Find where the given text appears and provide that cell's center as (X, Y) coordinate. 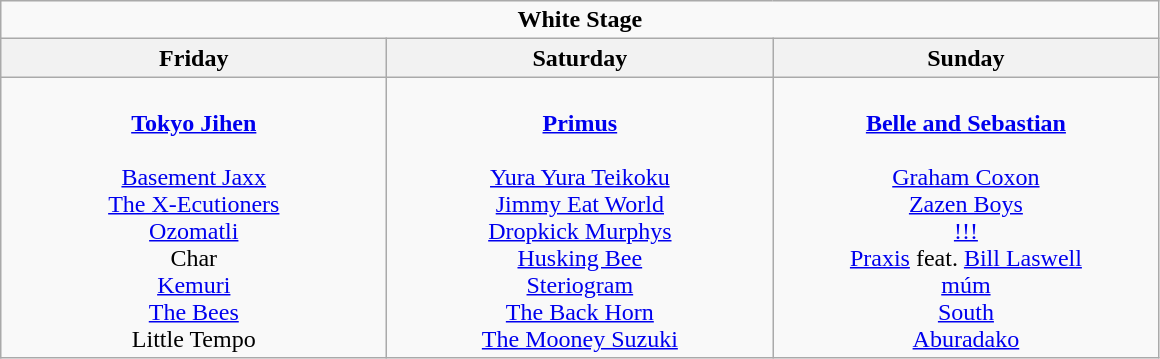
Saturday (580, 58)
Friday (194, 58)
Primus Yura Yura Teikoku Jimmy Eat World Dropkick Murphys Husking Bee Steriogram The Back Horn The Mooney Suzuki (580, 218)
Sunday (966, 58)
Belle and Sebastian Graham Coxon Zazen Boys !!! Praxis feat. Bill Laswell múm South Aburadako (966, 218)
White Stage (580, 20)
Tokyo Jihen Basement Jaxx The X-Ecutioners Ozomatli Char Kemuri The Bees Little Tempo (194, 218)
